Find where the given text appears and provide that cell's center as (X, Y) coordinate. 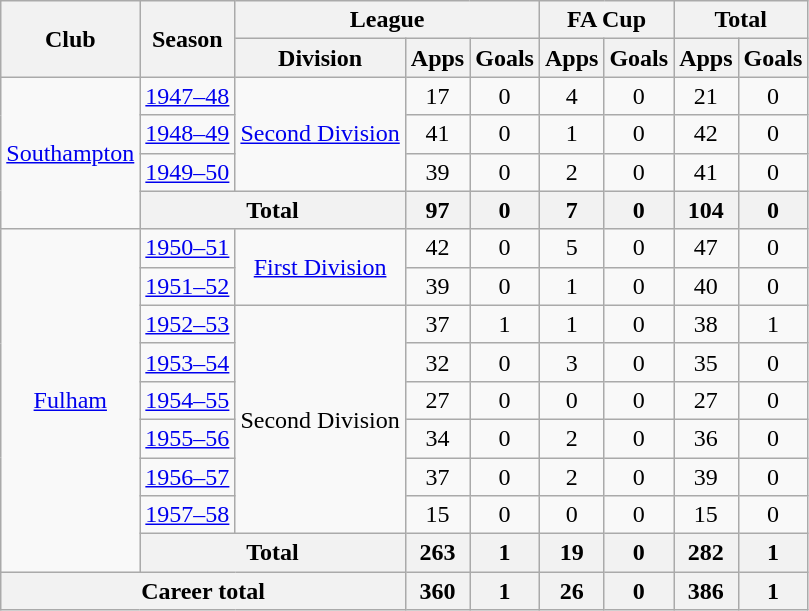
Fulham (70, 400)
40 (706, 286)
1953–54 (188, 362)
1951–52 (188, 286)
47 (706, 248)
1957–58 (188, 515)
97 (437, 210)
League (388, 20)
21 (706, 96)
34 (437, 438)
Southampton (70, 153)
38 (706, 324)
1952–53 (188, 324)
1950–51 (188, 248)
Season (188, 39)
386 (706, 591)
32 (437, 362)
26 (571, 591)
4 (571, 96)
5 (571, 248)
360 (437, 591)
17 (437, 96)
35 (706, 362)
Career total (204, 591)
36 (706, 438)
263 (437, 553)
1948–49 (188, 134)
Division (320, 58)
1954–55 (188, 400)
282 (706, 553)
First Division (320, 267)
FA Cup (606, 20)
3 (571, 362)
1947–48 (188, 96)
19 (571, 553)
1949–50 (188, 172)
104 (706, 210)
1956–57 (188, 477)
Club (70, 39)
1955–56 (188, 438)
7 (571, 210)
